Extract the (X, Y) coordinate from the center of the cell holding the provided text.  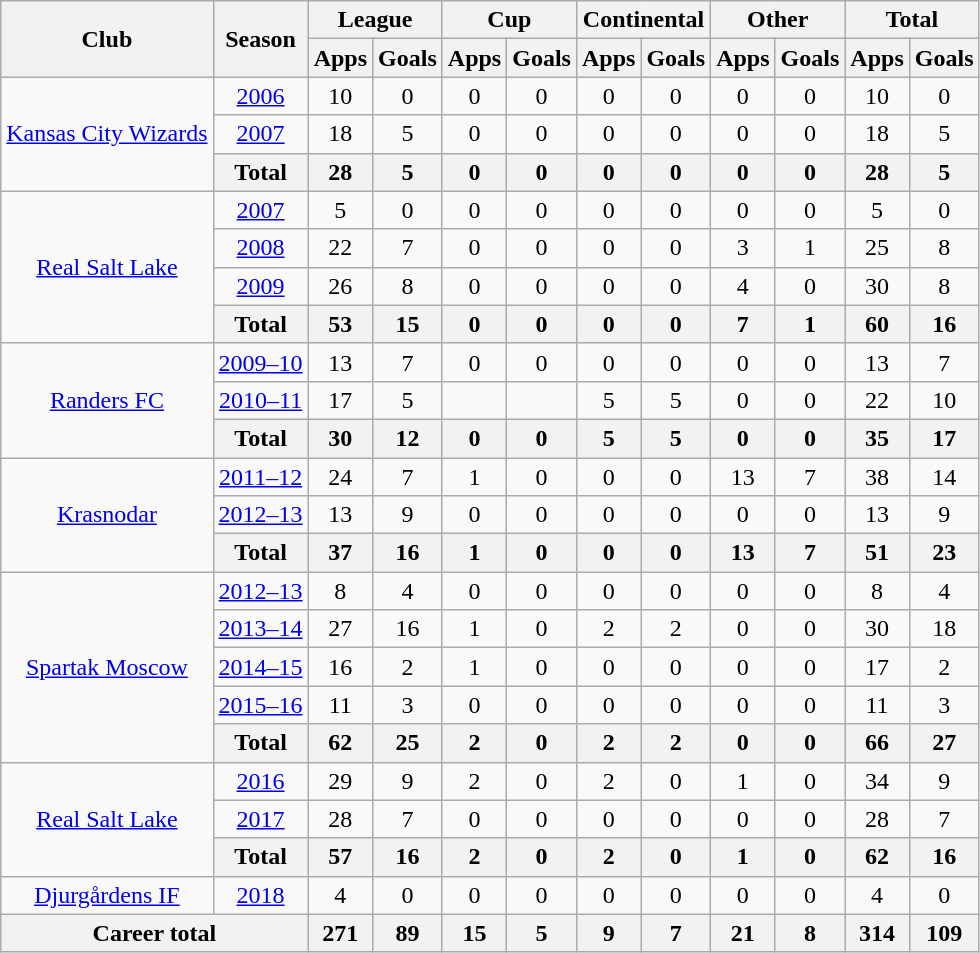
23 (944, 553)
Randers FC (107, 400)
38 (877, 477)
26 (340, 286)
314 (877, 933)
Krasnodar (107, 515)
37 (340, 553)
2013–14 (260, 629)
109 (944, 933)
League (375, 20)
24 (340, 477)
29 (340, 781)
12 (408, 438)
34 (877, 781)
Kansas City Wizards (107, 134)
51 (877, 553)
2015–16 (260, 705)
2006 (260, 96)
Season (260, 39)
60 (877, 324)
2009 (260, 286)
Club (107, 39)
2018 (260, 895)
Continental (643, 20)
35 (877, 438)
2011–12 (260, 477)
57 (340, 857)
Cup (509, 20)
2008 (260, 248)
89 (408, 933)
Other (778, 20)
2014–15 (260, 667)
2017 (260, 819)
Spartak Moscow (107, 667)
Djurgårdens IF (107, 895)
14 (944, 477)
66 (877, 743)
271 (340, 933)
Career total (154, 933)
2016 (260, 781)
53 (340, 324)
2009–10 (260, 362)
2010–11 (260, 400)
21 (743, 933)
